Locate the cell with the specified text and output its [x, y] center coordinate. 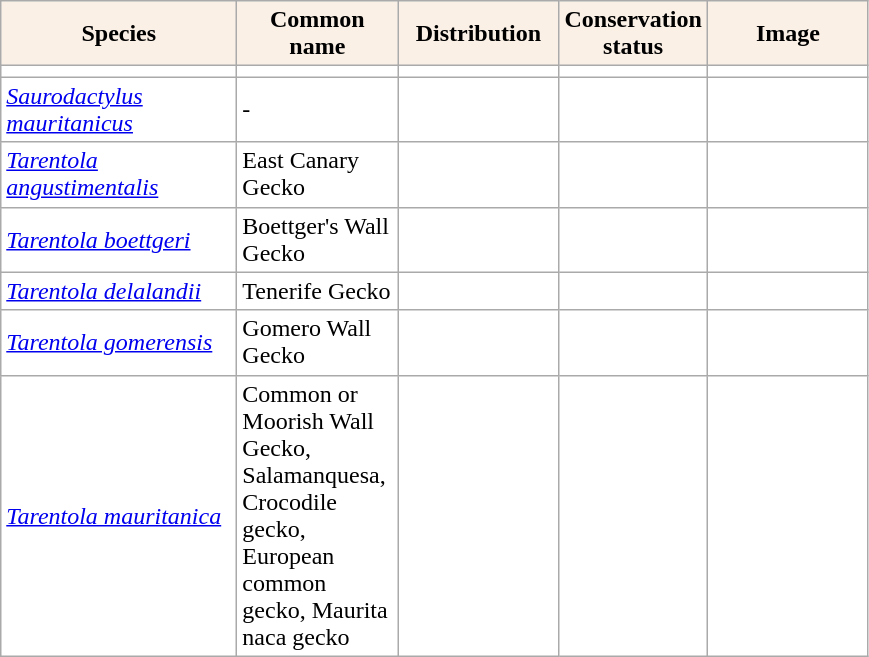
Boettger's Wall Gecko [318, 240]
Tarentola delalandii [119, 291]
Distribution [478, 34]
Species [119, 34]
- [318, 110]
Tarentola mauritanica [119, 516]
Tarentola boettgeri [119, 240]
East Canary Gecko [318, 174]
Common or Moorish Wall Gecko, Salamanquesa, Crocodile gecko, European common gecko, Maurita naca gecko [318, 516]
Tarentola angustimentalis [119, 174]
Gomero Wall Gecko [318, 342]
Conservation status [633, 34]
Image [788, 34]
Common name [318, 34]
Tarentola gomerensis [119, 342]
Saurodactylus mauritanicus [119, 110]
Tenerife Gecko [318, 291]
